From the cell containing the given text, extract its center point as (x, y) coordinate. 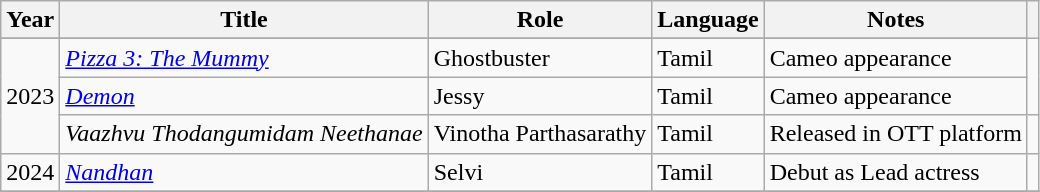
Debut as Lead actress (896, 172)
Notes (896, 20)
Vinotha Parthasarathy (540, 134)
Language (708, 20)
2023 (30, 96)
Nandhan (244, 172)
Demon (244, 96)
Vaazhvu Thodangumidam Neethanae (244, 134)
Title (244, 20)
Role (540, 20)
Jessy (540, 96)
Pizza 3: The Mummy (244, 58)
2024 (30, 172)
Year (30, 20)
Selvi (540, 172)
Ghostbuster (540, 58)
Released in OTT platform (896, 134)
